Identify which cell holds the provided text, then report its (X, Y) central coordinate. 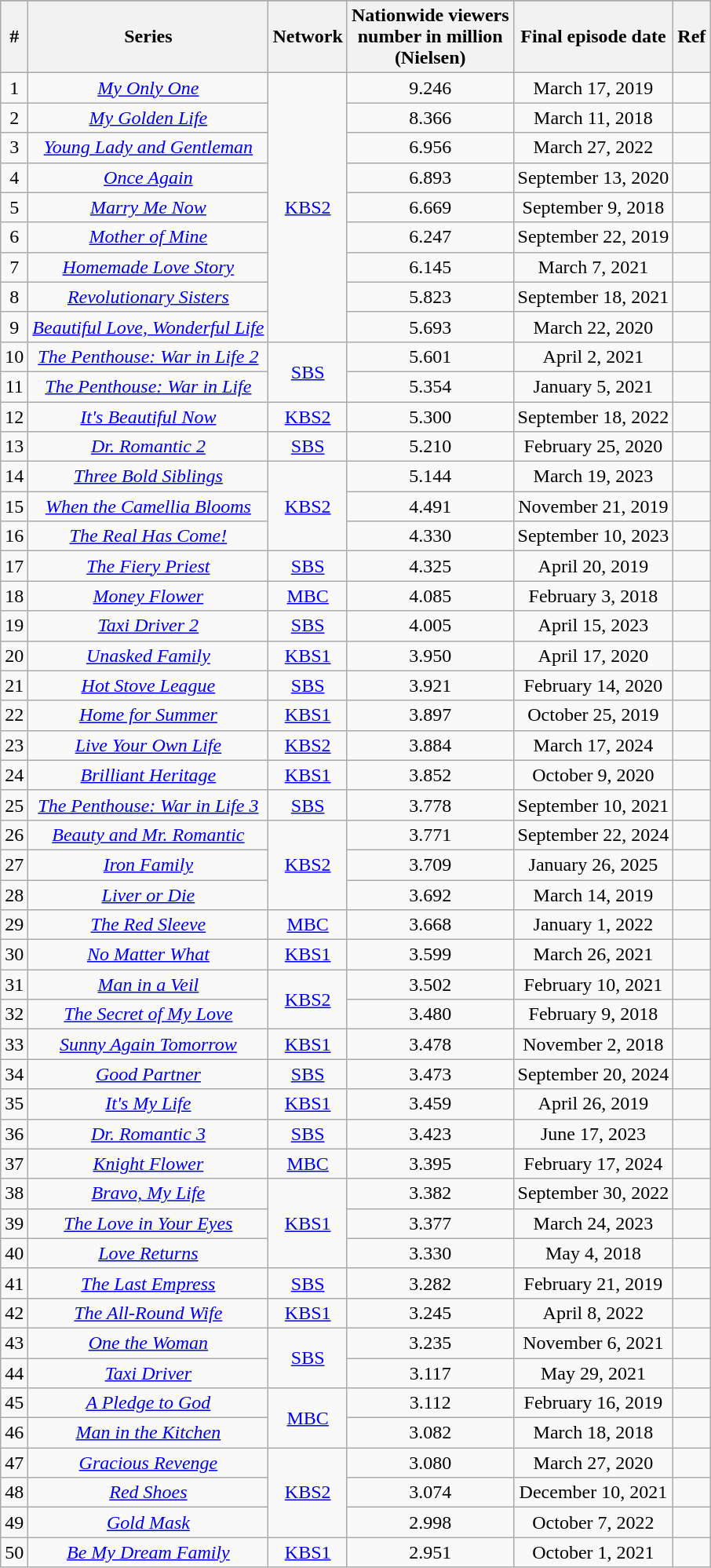
Home for Summer (148, 715)
5.601 (430, 356)
Be My Dream Family (148, 1552)
24 (14, 775)
January 26, 2025 (593, 864)
3.235 (430, 1343)
5.144 (430, 477)
45 (14, 1403)
March 11, 2018 (593, 118)
44 (14, 1373)
It's Beautiful Now (148, 417)
3.480 (430, 1014)
The Secret of My Love (148, 1014)
28 (14, 894)
Iron Family (148, 864)
3.282 (430, 1283)
September 18, 2022 (593, 417)
18 (14, 596)
Dr. Romantic 3 (148, 1134)
Ref (692, 37)
4.491 (430, 506)
October 9, 2020 (593, 775)
15 (14, 506)
My Only One (148, 88)
March 18, 2018 (593, 1433)
8 (14, 297)
My Golden Life (148, 118)
Homemade Love Story (148, 267)
3.330 (430, 1253)
September 30, 2022 (593, 1193)
3.082 (430, 1433)
12 (14, 417)
5.300 (430, 417)
3.395 (430, 1164)
The Last Empress (148, 1283)
42 (14, 1313)
June 17, 2023 (593, 1134)
2 (14, 118)
March 24, 2023 (593, 1223)
February 16, 2019 (593, 1403)
43 (14, 1343)
April 8, 2022 (593, 1313)
3.377 (430, 1223)
When the Camellia Blooms (148, 506)
March 27, 2020 (593, 1463)
February 21, 2019 (593, 1283)
Gracious Revenge (148, 1463)
6.956 (430, 148)
7 (14, 267)
April 20, 2019 (593, 566)
47 (14, 1463)
8.366 (430, 118)
Sunny Again Tomorrow (148, 1044)
3.478 (430, 1044)
36 (14, 1134)
37 (14, 1164)
48 (14, 1493)
October 25, 2019 (593, 715)
5 (14, 207)
38 (14, 1193)
6.247 (430, 237)
39 (14, 1223)
Three Bold Siblings (148, 477)
Network (308, 37)
30 (14, 955)
2.998 (430, 1522)
Bravo, My Life (148, 1193)
November 2, 2018 (593, 1044)
May 29, 2021 (593, 1373)
46 (14, 1433)
No Matter What (148, 955)
3.080 (430, 1463)
October 1, 2021 (593, 1552)
29 (14, 925)
3.778 (430, 805)
22 (14, 715)
23 (14, 745)
1 (14, 88)
3.245 (430, 1313)
3.897 (430, 715)
6.145 (430, 267)
3.459 (430, 1104)
34 (14, 1074)
19 (14, 626)
10 (14, 356)
September 13, 2020 (593, 177)
49 (14, 1522)
December 10, 2021 (593, 1493)
January 5, 2021 (593, 386)
April 26, 2019 (593, 1104)
14 (14, 477)
September 22, 2019 (593, 237)
Young Lady and Gentleman (148, 148)
The All-Round Wife (148, 1313)
Knight Flower (148, 1164)
16 (14, 536)
The Real Has Come! (148, 536)
Revolutionary Sisters (148, 297)
The Penthouse: War in Life 2 (148, 356)
3.692 (430, 894)
6 (14, 237)
September 20, 2024 (593, 1074)
32 (14, 1014)
Beautiful Love, Wonderful Life (148, 327)
October 7, 2022 (593, 1522)
21 (14, 685)
February 3, 2018 (593, 596)
3.771 (430, 835)
3.599 (430, 955)
3.852 (430, 775)
Taxi Driver (148, 1373)
6.893 (430, 177)
3.950 (430, 656)
November 21, 2019 (593, 506)
41 (14, 1283)
5.354 (430, 386)
26 (14, 835)
May 4, 2018 (593, 1253)
3.382 (430, 1193)
3.884 (430, 745)
5.823 (430, 297)
3.502 (430, 985)
27 (14, 864)
40 (14, 1253)
March 19, 2023 (593, 477)
March 17, 2024 (593, 745)
3.921 (430, 685)
Nationwide viewersnumber in million(Nielsen) (430, 37)
4.005 (430, 626)
Red Shoes (148, 1493)
9 (14, 327)
February 14, 2020 (593, 685)
Series (148, 37)
September 22, 2024 (593, 835)
3.423 (430, 1134)
A Pledge to God (148, 1403)
Taxi Driver 2 (148, 626)
3.709 (430, 864)
March 7, 2021 (593, 267)
6.669 (430, 207)
35 (14, 1104)
Love Returns (148, 1253)
9.246 (430, 88)
50 (14, 1552)
The Fiery Priest (148, 566)
Marry Me Now (148, 207)
March 14, 2019 (593, 894)
January 1, 2022 (593, 925)
The Penthouse: War in Life 3 (148, 805)
2.951 (430, 1552)
Live Your Own Life (148, 745)
April 15, 2023 (593, 626)
April 2, 2021 (593, 356)
Once Again (148, 177)
3.074 (430, 1493)
Mother of Mine (148, 237)
February 17, 2024 (593, 1164)
One the Woman (148, 1343)
The Love in Your Eyes (148, 1223)
Money Flower (148, 596)
Man in the Kitchen (148, 1433)
3.112 (430, 1403)
5.693 (430, 327)
February 25, 2020 (593, 447)
Dr. Romantic 2 (148, 447)
4.085 (430, 596)
Final episode date (593, 37)
September 10, 2021 (593, 805)
Man in a Veil (148, 985)
5.210 (430, 447)
4 (14, 177)
November 6, 2021 (593, 1343)
March 27, 2022 (593, 148)
11 (14, 386)
September 10, 2023 (593, 536)
3.668 (430, 925)
Good Partner (148, 1074)
31 (14, 985)
March 26, 2021 (593, 955)
September 9, 2018 (593, 207)
April 17, 2020 (593, 656)
3.117 (430, 1373)
17 (14, 566)
# (14, 37)
Hot Stove League (148, 685)
March 17, 2019 (593, 88)
Gold Mask (148, 1522)
Liver or Die (148, 894)
September 18, 2021 (593, 297)
33 (14, 1044)
25 (14, 805)
The Red Sleeve (148, 925)
It's My Life (148, 1104)
4.330 (430, 536)
13 (14, 447)
Unasked Family (148, 656)
February 10, 2021 (593, 985)
Brilliant Heritage (148, 775)
Beauty and Mr. Romantic (148, 835)
The Penthouse: War in Life (148, 386)
March 22, 2020 (593, 327)
4.325 (430, 566)
3.473 (430, 1074)
3 (14, 148)
February 9, 2018 (593, 1014)
20 (14, 656)
